Detect which cell encompasses the target text, then output its (X, Y) center coordinate. 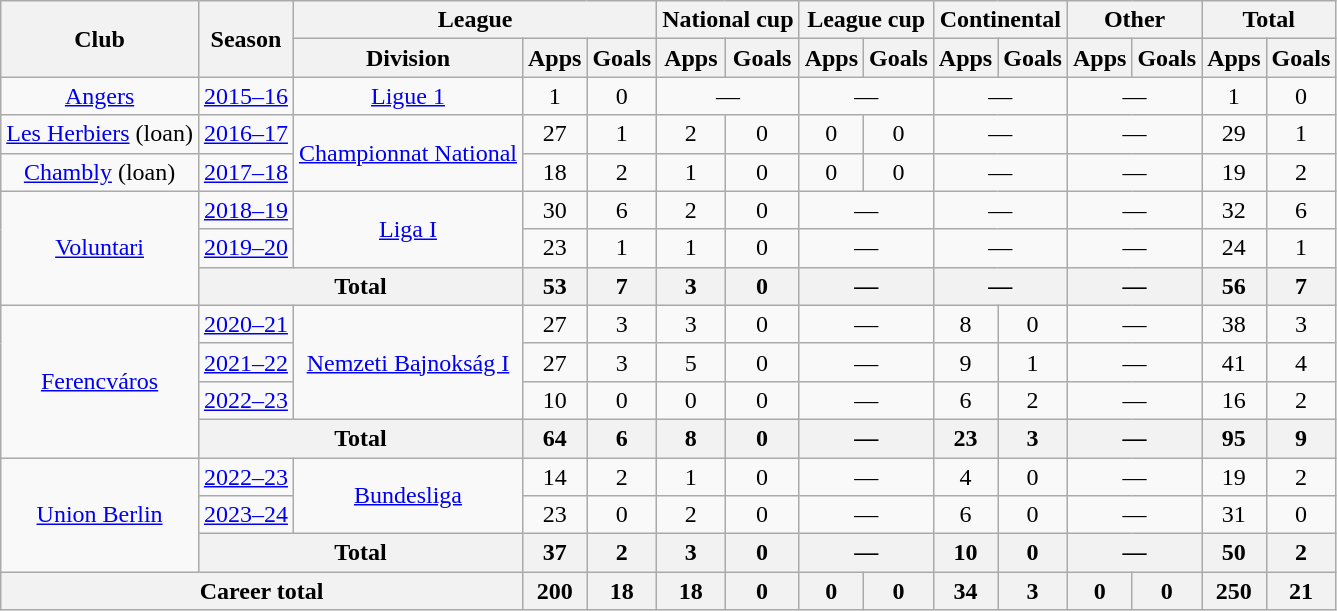
2021–22 (246, 362)
5 (691, 362)
56 (1234, 286)
14 (554, 477)
200 (554, 591)
League cup (866, 20)
Ferencváros (100, 381)
Career total (262, 591)
2020–21 (246, 324)
29 (1234, 134)
National cup (728, 20)
Ligue 1 (408, 96)
31 (1234, 515)
16 (1234, 400)
2019–20 (246, 248)
2016–17 (246, 134)
Club (100, 39)
53 (554, 286)
Chambly (loan) (100, 172)
Voluntari (100, 248)
Continental (1000, 20)
Championnat National (408, 153)
League (474, 20)
41 (1234, 362)
2017–18 (246, 172)
Season (246, 39)
Les Herbiers (loan) (100, 134)
Union Berlin (100, 515)
250 (1234, 591)
64 (554, 438)
95 (1234, 438)
Division (408, 58)
2015–16 (246, 96)
Bundesliga (408, 496)
Liga I (408, 229)
21 (1301, 591)
32 (1234, 210)
Other (1134, 20)
34 (965, 591)
37 (554, 553)
Nemzeti Bajnokság I (408, 362)
30 (554, 210)
2023–24 (246, 515)
50 (1234, 553)
2018–19 (246, 210)
24 (1234, 248)
38 (1234, 324)
Angers (100, 96)
